From the cell containing the given text, extract its center point as [x, y] coordinate. 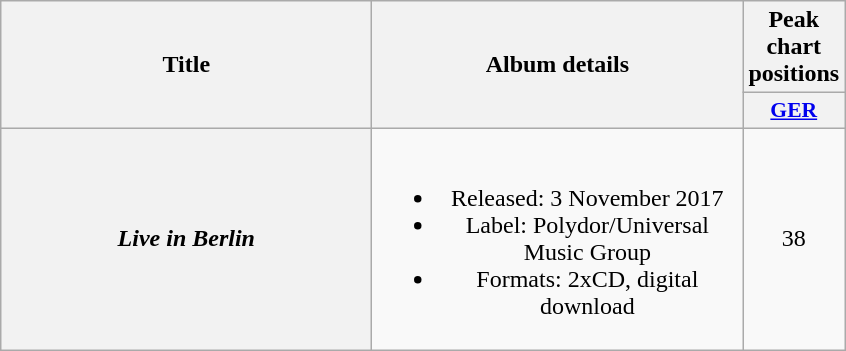
Released: 3 November 2017Label: Polydor/Universal Music GroupFormats: 2xCD, digital download [558, 238]
Live in Berlin [186, 238]
GER [794, 111]
38 [794, 238]
Peak chartpositions [794, 47]
Album details [558, 65]
Title [186, 65]
